Scan for the cell matching the given text and deliver its (x, y) coordinate at center. 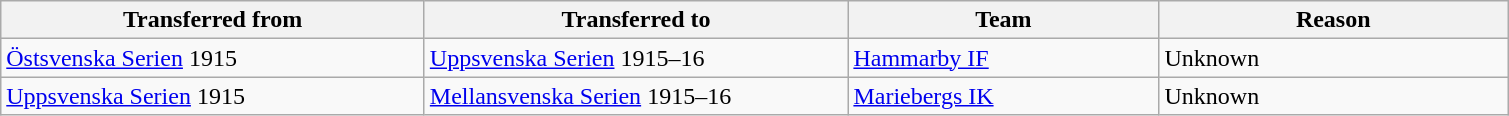
Hammarby IF (1004, 58)
Uppsvenska Serien 1915 (213, 96)
Team (1004, 20)
Transferred from (213, 20)
Mariebergs IK (1004, 96)
Mellansvenska Serien 1915–16 (636, 96)
Östsvenska Serien 1915 (213, 58)
Uppsvenska Serien 1915–16 (636, 58)
Transferred to (636, 20)
Reason (1334, 20)
